Extract the (x, y) coordinate from the center of the cell holding the provided text.  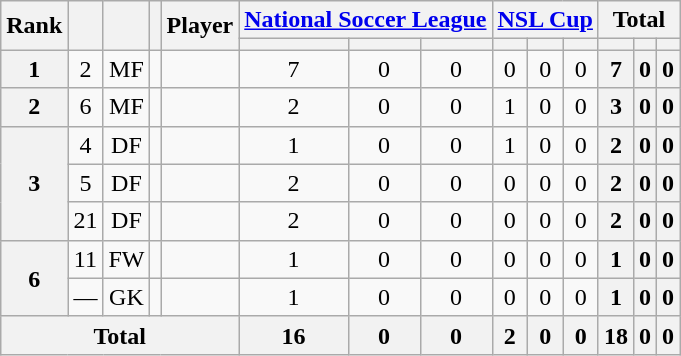
National Soccer League (366, 20)
— (86, 297)
5 (86, 183)
GK (126, 297)
Rank (34, 26)
16 (294, 335)
4 (86, 145)
Player (200, 26)
FW (126, 259)
11 (86, 259)
21 (86, 221)
18 (616, 335)
NSL Cup (545, 20)
